Find where the given text appears and provide that cell's center as [x, y] coordinate. 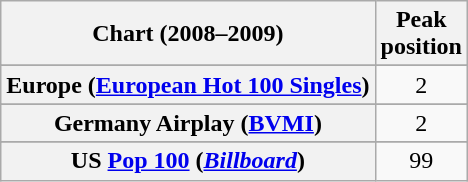
99 [421, 161]
Europe (European Hot 100 Singles) [188, 85]
Peakposition [421, 34]
Germany Airplay (BVMI) [188, 123]
Chart (2008–2009) [188, 34]
US Pop 100 (Billboard) [188, 161]
